Scan for the cell matching the given text and deliver its [x, y] coordinate at center. 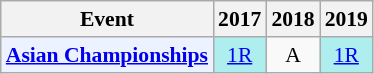
2019 [346, 19]
Event [107, 19]
2018 [292, 19]
Asian Championships [107, 55]
2017 [240, 19]
A [292, 55]
